Identify which cell holds the provided text, then report its [X, Y] central coordinate. 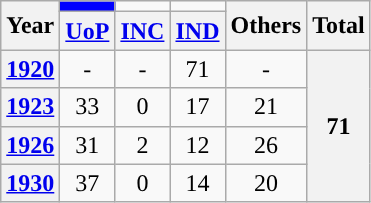
12 [198, 145]
1920 [30, 69]
33 [88, 107]
1930 [30, 183]
17 [198, 107]
Year [30, 26]
21 [266, 107]
20 [266, 183]
1923 [30, 107]
Others [266, 26]
Total [339, 26]
37 [88, 183]
1926 [30, 145]
31 [88, 145]
INC [142, 31]
IND [198, 31]
14 [198, 183]
26 [266, 145]
UoP [88, 31]
2 [142, 145]
